From the cell containing the given text, extract its center point as [x, y] coordinate. 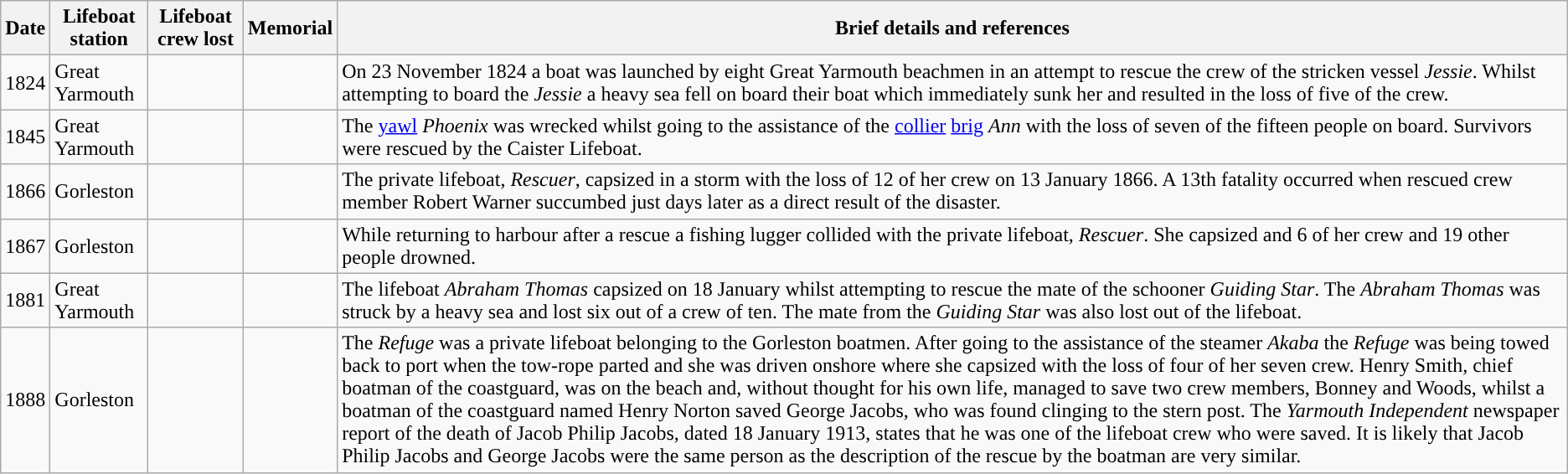
1888 [25, 400]
Memorial [290, 28]
Brief details and references [953, 28]
Date [25, 28]
1881 [25, 300]
1845 [25, 137]
Lifeboat crew lost [196, 28]
Lifeboat station [99, 28]
1824 [25, 82]
1867 [25, 246]
1866 [25, 191]
